Capture the cell that displays the provided text and extract its (x, y) central coordinate. 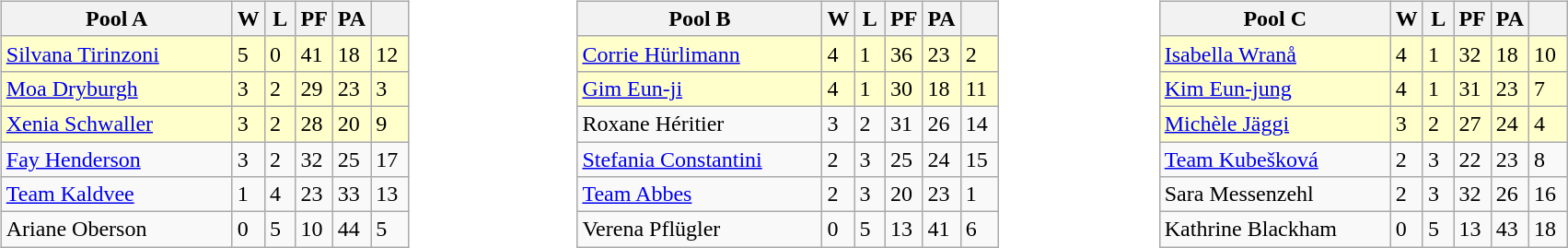
15 (980, 159)
Sara Messenzehl (1274, 195)
Isabella Wranå (1274, 53)
Ariane Oberson (116, 230)
Moa Dryburgh (116, 89)
Fay Henderson (116, 159)
Team Abbes (700, 195)
Gim Eun-ji (700, 89)
Pool A (116, 18)
22 (1472, 159)
17 (390, 159)
33 (352, 195)
16 (1549, 195)
Michèle Jäggi (1274, 124)
8 (1549, 159)
43 (1510, 230)
Xenia Schwaller (116, 124)
44 (352, 230)
Corrie Hürlimann (700, 53)
7 (1549, 89)
30 (904, 89)
11 (980, 89)
Kim Eun-jung (1274, 89)
9 (390, 124)
Verena Pflügler (700, 230)
28 (314, 124)
14 (980, 124)
27 (1472, 124)
6 (980, 230)
Silvana Tirinzoni (116, 53)
Stefania Constantini (700, 159)
12 (390, 53)
Kathrine Blackham (1274, 230)
Team Kaldvee (116, 195)
Team Kubešková (1274, 159)
Pool B (700, 18)
Pool C (1274, 18)
36 (904, 53)
29 (314, 89)
Roxane Héritier (700, 124)
